Determine the (X, Y) coordinate at the center of the cell enclosing the given text.  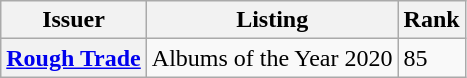
Issuer (74, 20)
Rank (432, 20)
Albums of the Year 2020 (272, 58)
85 (432, 58)
Rough Trade (74, 58)
Listing (272, 20)
